Identify which cell holds the provided text, then report its (X, Y) central coordinate. 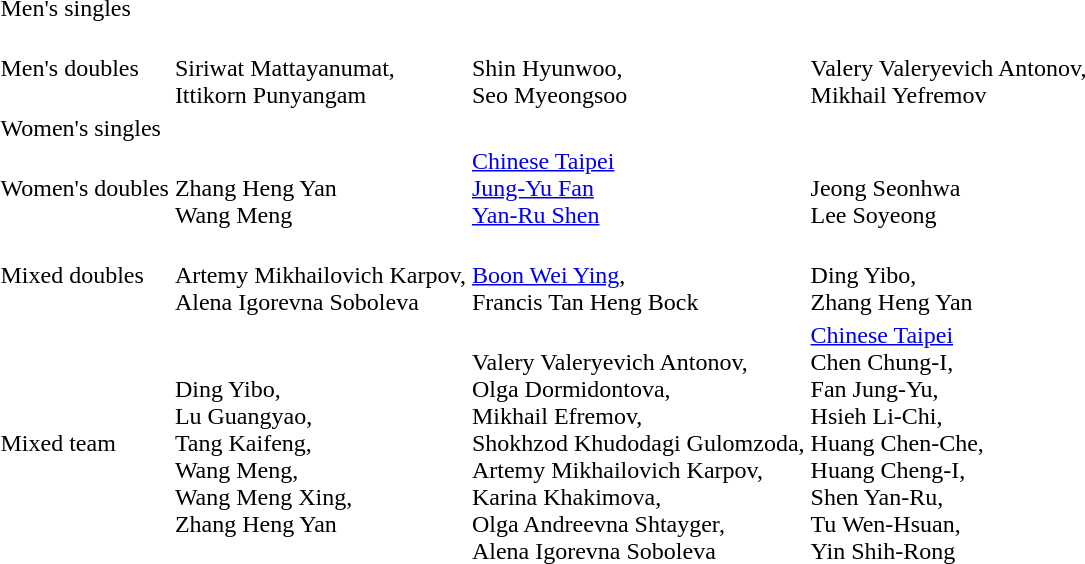
Shin Hyunwoo,Seo Myeongsoo (638, 68)
Artemy Mikhailovich Karpov,Alena Igorevna Soboleva (320, 275)
Boon Wei Ying,Francis Tan Heng Bock (638, 275)
Chinese TaipeiJung-Yu FanYan-Ru Shen (638, 188)
Zhang Heng YanWang Meng (320, 188)
Siriwat Mattayanumat,Ittikorn Punyangam (320, 68)
